Scan for the cell matching the given text and deliver its [x, y] coordinate at center. 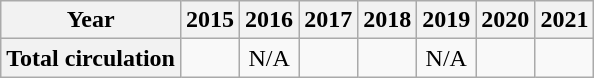
2015 [210, 20]
Total circulation [91, 58]
2017 [328, 20]
2019 [446, 20]
2018 [388, 20]
2016 [270, 20]
2020 [506, 20]
Year [91, 20]
2021 [564, 20]
